Identify which cell holds the provided text, then report its (x, y) central coordinate. 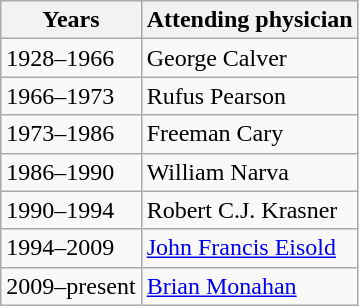
1966–1973 (71, 96)
Attending physician (250, 20)
Freeman Cary (250, 134)
John Francis Eisold (250, 248)
Years (71, 20)
William Narva (250, 172)
1990–1994 (71, 210)
Rufus Pearson (250, 96)
1928–1966 (71, 58)
1986–1990 (71, 172)
George Calver (250, 58)
1994–2009 (71, 248)
Brian Monahan (250, 286)
2009–present (71, 286)
1973–1986 (71, 134)
Robert C.J. Krasner (250, 210)
